Return the [x, y] coordinate for the center point of the cell that contains the specified text.  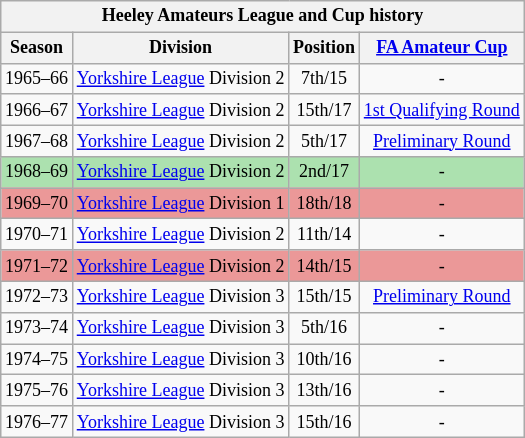
1973–74 [37, 328]
1974–75 [37, 360]
Yorkshire League Division 1 [180, 204]
Heeley Amateurs League and Cup history [262, 16]
1970–71 [37, 234]
15th/16 [324, 422]
FA Amateur Cup [442, 48]
2nd/17 [324, 172]
14th/15 [324, 266]
1968–69 [37, 172]
Position [324, 48]
Season [37, 48]
11th/14 [324, 234]
1966–67 [37, 110]
1976–77 [37, 422]
5th/17 [324, 140]
1965–66 [37, 78]
13th/16 [324, 390]
15th/17 [324, 110]
15th/15 [324, 296]
1969–70 [37, 204]
1st Qualifying Round [442, 110]
Division [180, 48]
18th/18 [324, 204]
5th/16 [324, 328]
1972–73 [37, 296]
7th/15 [324, 78]
1967–68 [37, 140]
1971–72 [37, 266]
1975–76 [37, 390]
10th/16 [324, 360]
